Find where the given text appears and provide that cell's center as [x, y] coordinate. 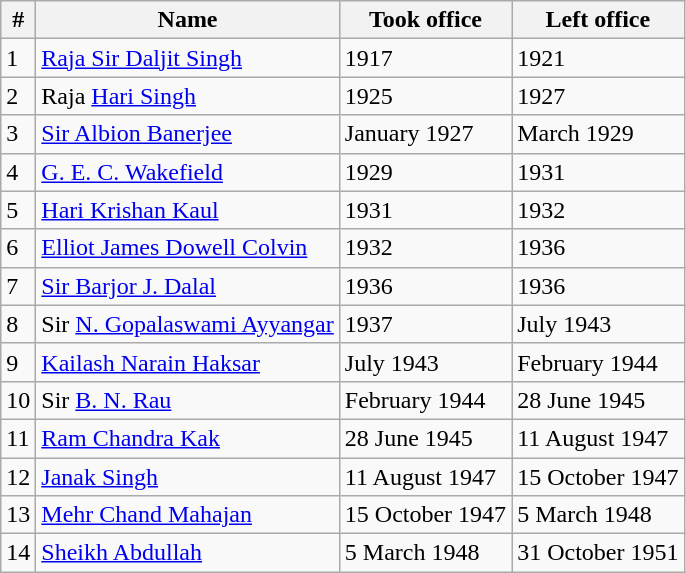
Left office [598, 20]
1929 [425, 172]
1921 [598, 58]
Kailash Narain Haksar [188, 362]
14 [18, 553]
Mehr Chand Mahajan [188, 515]
G. E. C. Wakefield [188, 172]
31 October 1951 [598, 553]
12 [18, 477]
Elliot James Dowell Colvin [188, 248]
Took office [425, 20]
4 [18, 172]
Janak Singh [188, 477]
2 [18, 96]
Sir Albion Banerjee [188, 134]
Name [188, 20]
5 [18, 210]
Raja Hari Singh [188, 96]
# [18, 20]
10 [18, 400]
Sir Barjor J. Dalal [188, 286]
1 [18, 58]
1925 [425, 96]
3 [18, 134]
6 [18, 248]
Sir B. N. Rau [188, 400]
8 [18, 324]
March 1929 [598, 134]
1927 [598, 96]
Sir N. Gopalaswami Ayyangar [188, 324]
Hari Krishan Kaul [188, 210]
13 [18, 515]
7 [18, 286]
January 1927 [425, 134]
1917 [425, 58]
9 [18, 362]
Raja Sir Daljit Singh [188, 58]
11 [18, 438]
Ram Chandra Kak [188, 438]
Sheikh Abdullah [188, 553]
1937 [425, 324]
